Search for the cell housing the specified text and yield its [X, Y] center coordinate. 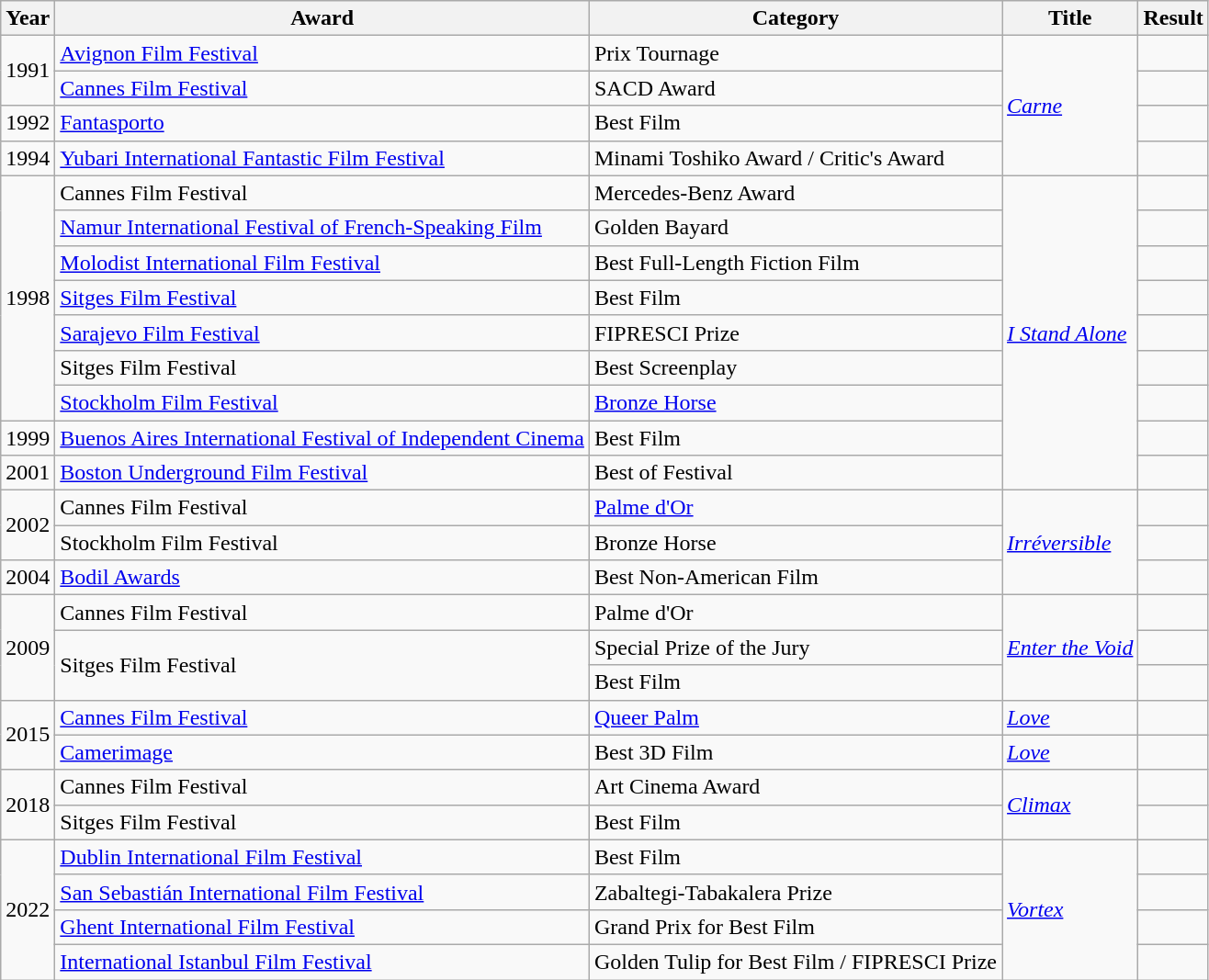
Avignon Film Festival [322, 53]
International Istanbul Film Festival [322, 962]
2004 [28, 578]
Category [796, 18]
Sarajevo Film Festival [322, 332]
Bodil Awards [322, 578]
Queer Palm [796, 717]
Zabaltegi-Tabakalera Prize [796, 892]
Namur International Festival of French-Speaking Film [322, 228]
I Stand Alone [1070, 332]
FIPRESCI Prize [796, 332]
Ghent International Film Festival [322, 927]
Dublin International Film Festival [322, 857]
Grand Prix for Best Film [796, 927]
Enter the Void [1070, 648]
Molodist International Film Festival [322, 263]
Prix Tournage [796, 53]
Yubari International Fantastic Film Festival [322, 158]
1999 [28, 438]
Carne [1070, 106]
Irréversible [1070, 543]
Climax [1070, 805]
2009 [28, 648]
Golden Bayard [796, 228]
2001 [28, 473]
Best of Festival [796, 473]
Best Non-American Film [796, 578]
Art Cinema Award [796, 787]
2015 [28, 735]
SACD Award [796, 88]
Title [1070, 18]
Award [322, 18]
Special Prize of the Jury [796, 648]
Result [1173, 18]
Buenos Aires International Festival of Independent Cinema [322, 438]
Year [28, 18]
Fantasporto [322, 123]
Best Screenplay [796, 367]
2022 [28, 909]
1994 [28, 158]
Best Full-Length Fiction Film [796, 263]
Golden Tulip for Best Film / FIPRESCI Prize [796, 962]
Best 3D Film [796, 752]
1992 [28, 123]
San Sebastián International Film Festival [322, 892]
1998 [28, 298]
Vortex [1070, 909]
Minami Toshiko Award / Critic's Award [796, 158]
1991 [28, 71]
2002 [28, 525]
Mercedes-Benz Award [796, 193]
Camerimage [322, 752]
Boston Underground Film Festival [322, 473]
2018 [28, 805]
